For the text-containing cell, return its midpoint in (X, Y) coordinate format. 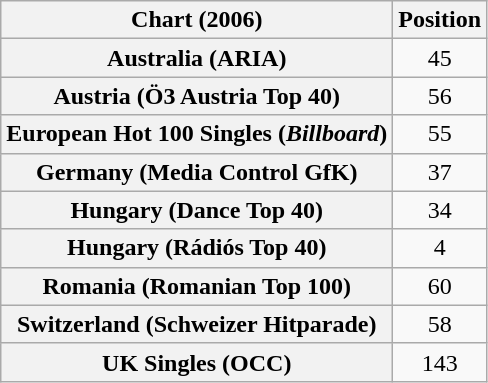
Chart (2006) (197, 20)
European Hot 100 Singles (Billboard) (197, 134)
56 (440, 96)
37 (440, 172)
143 (440, 362)
Australia (ARIA) (197, 58)
Austria (Ö3 Austria Top 40) (197, 96)
55 (440, 134)
Germany (Media Control GfK) (197, 172)
UK Singles (OCC) (197, 362)
Position (440, 20)
Hungary (Dance Top 40) (197, 210)
Romania (Romanian Top 100) (197, 286)
58 (440, 324)
34 (440, 210)
Switzerland (Schweizer Hitparade) (197, 324)
4 (440, 248)
45 (440, 58)
Hungary (Rádiós Top 40) (197, 248)
60 (440, 286)
